Provide the (x, y) coordinate of the cell's center where the given text is located.  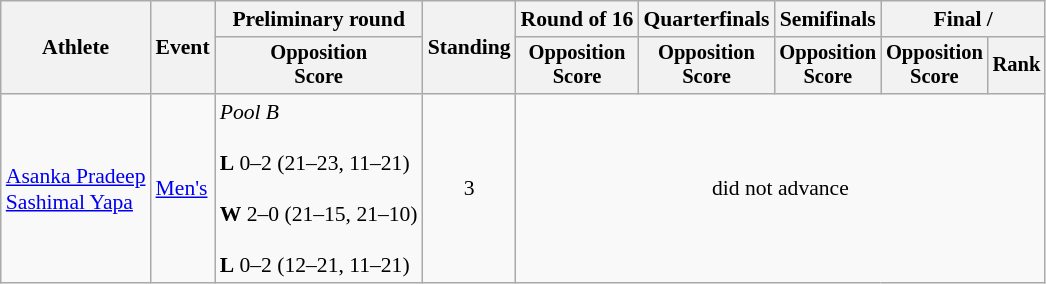
Asanka PradeepSashimal Yapa (76, 188)
Pool BL 0–2 (21–23, 11–21)W 2–0 (21–15, 21–10)L 0–2 (12–21, 11–21) (319, 188)
3 (470, 188)
Standing (470, 48)
Round of 16 (578, 19)
Rank (1017, 66)
Event (183, 48)
Quarterfinals (706, 19)
Men's (183, 188)
Athlete (76, 48)
Semifinals (828, 19)
Final / (963, 19)
did not advance (781, 188)
Preliminary round (319, 19)
